Identify which cell holds the provided text, then report its (X, Y) central coordinate. 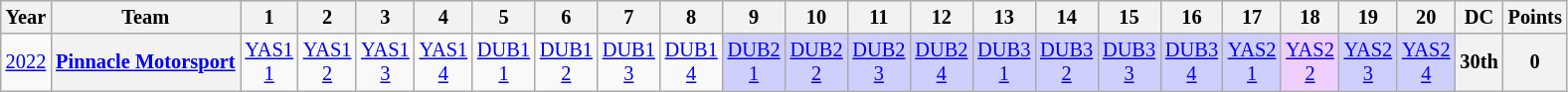
YAS14 (443, 62)
14 (1066, 17)
13 (1004, 17)
9 (754, 17)
DUB32 (1066, 62)
Pinnacle Motorsport (145, 62)
DUB33 (1130, 62)
DC (1479, 17)
17 (1252, 17)
DUB31 (1004, 62)
16 (1191, 17)
5 (503, 17)
DUB22 (817, 62)
2 (327, 17)
YAS23 (1368, 62)
6 (567, 17)
DUB24 (941, 62)
DUB12 (567, 62)
YAS13 (385, 62)
4 (443, 17)
1 (269, 17)
Team (145, 17)
7 (628, 17)
Points (1535, 17)
20 (1426, 17)
YAS11 (269, 62)
30th (1479, 62)
Year (26, 17)
YAS24 (1426, 62)
18 (1309, 17)
0 (1535, 62)
3 (385, 17)
19 (1368, 17)
2022 (26, 62)
15 (1130, 17)
8 (692, 17)
DUB11 (503, 62)
DUB34 (1191, 62)
DUB14 (692, 62)
12 (941, 17)
DUB21 (754, 62)
10 (817, 17)
YAS21 (1252, 62)
DUB13 (628, 62)
YAS22 (1309, 62)
11 (879, 17)
DUB23 (879, 62)
YAS12 (327, 62)
